Return (x, y) of the center of cell containing provided text 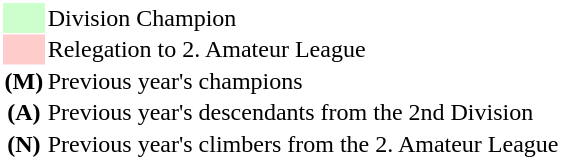
Previous year's champions (303, 81)
Relegation to 2. Amateur League (303, 49)
Previous year's descendants from the 2nd Division (303, 113)
Previous year's climbers from the 2. Amateur League (303, 144)
(M) (24, 81)
(N) (24, 144)
Division Champion (303, 18)
(A) (24, 113)
